From the cell containing the given text, extract its center point as [X, Y] coordinate. 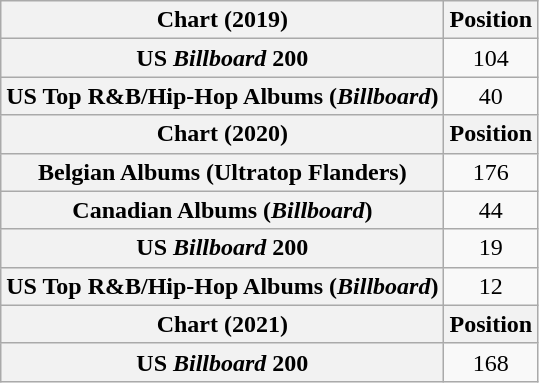
Chart (2021) [222, 324]
Chart (2019) [222, 20]
168 [491, 362]
Chart (2020) [222, 134]
104 [491, 58]
Canadian Albums (Billboard) [222, 210]
44 [491, 210]
Belgian Albums (Ultratop Flanders) [222, 172]
12 [491, 286]
19 [491, 248]
176 [491, 172]
40 [491, 96]
